Return [X, Y] of the center of cell containing provided text 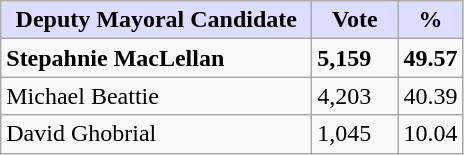
10.04 [430, 134]
Deputy Mayoral Candidate [156, 20]
1,045 [355, 134]
4,203 [355, 96]
40.39 [430, 96]
Stepahnie MacLellan [156, 58]
Vote [355, 20]
49.57 [430, 58]
% [430, 20]
5,159 [355, 58]
David Ghobrial [156, 134]
Michael Beattie [156, 96]
